Identify which cell holds the provided text, then report its (x, y) central coordinate. 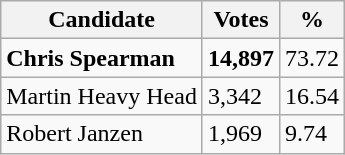
1,969 (240, 134)
% (312, 20)
14,897 (240, 58)
Candidate (102, 20)
9.74 (312, 134)
Votes (240, 20)
73.72 (312, 58)
3,342 (240, 96)
Chris Spearman (102, 58)
Martin Heavy Head (102, 96)
Robert Janzen (102, 134)
16.54 (312, 96)
